Search for the cell housing the specified text and yield its (x, y) center coordinate. 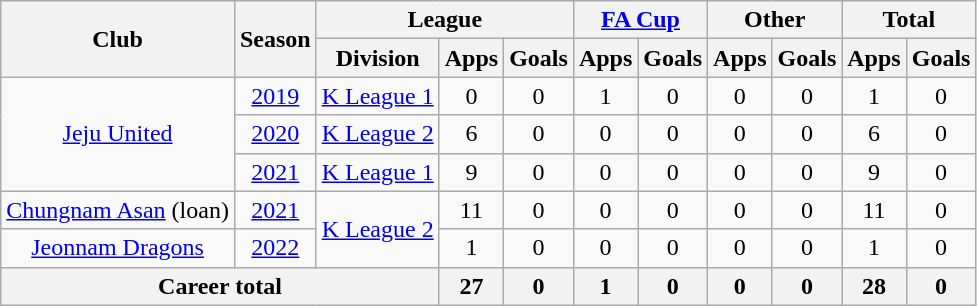
28 (874, 286)
Jeonnam Dragons (118, 248)
2020 (275, 134)
Division (378, 58)
Career total (220, 286)
Total (909, 20)
27 (471, 286)
Club (118, 39)
Season (275, 39)
Chungnam Asan (loan) (118, 210)
League (444, 20)
Jeju United (118, 134)
2022 (275, 248)
FA Cup (640, 20)
2019 (275, 96)
Other (775, 20)
